Detect which cell encompasses the target text, then output its (X, Y) center coordinate. 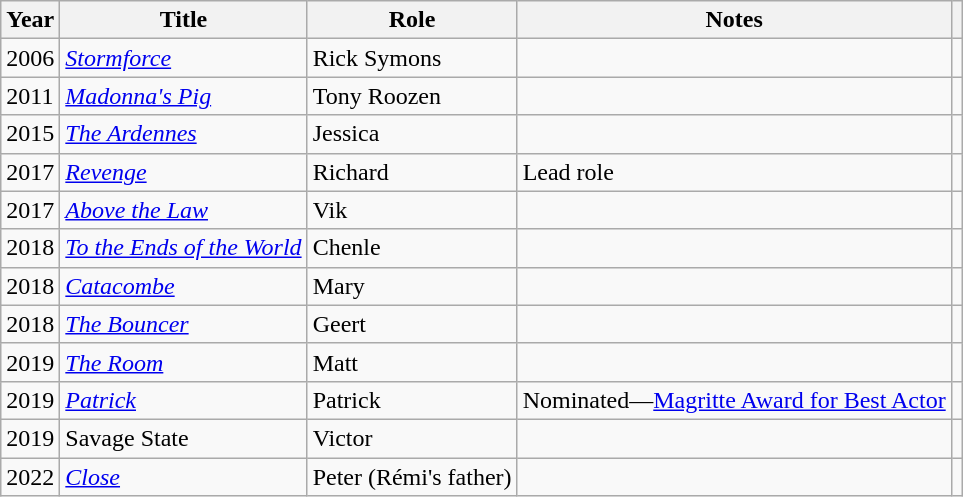
Richard (412, 172)
The Room (184, 362)
Tony Roozen (412, 96)
2006 (30, 58)
Catacombe (184, 286)
Nominated—Magritte Award for Best Actor (734, 400)
Jessica (412, 134)
Lead role (734, 172)
Geert (412, 324)
Vik (412, 210)
Notes (734, 20)
Savage State (184, 438)
The Bouncer (184, 324)
2022 (30, 477)
2015 (30, 134)
Above the Law (184, 210)
Victor (412, 438)
Stormforce (184, 58)
Madonna's Pig (184, 96)
Role (412, 20)
Matt (412, 362)
To the Ends of the World (184, 248)
2011 (30, 96)
Mary (412, 286)
Year (30, 20)
Chenle (412, 248)
Rick Symons (412, 58)
Revenge (184, 172)
Close (184, 477)
The Ardennes (184, 134)
Peter (Rémi's father) (412, 477)
Title (184, 20)
